Find where the given text appears and provide that cell's center as (x, y) coordinate. 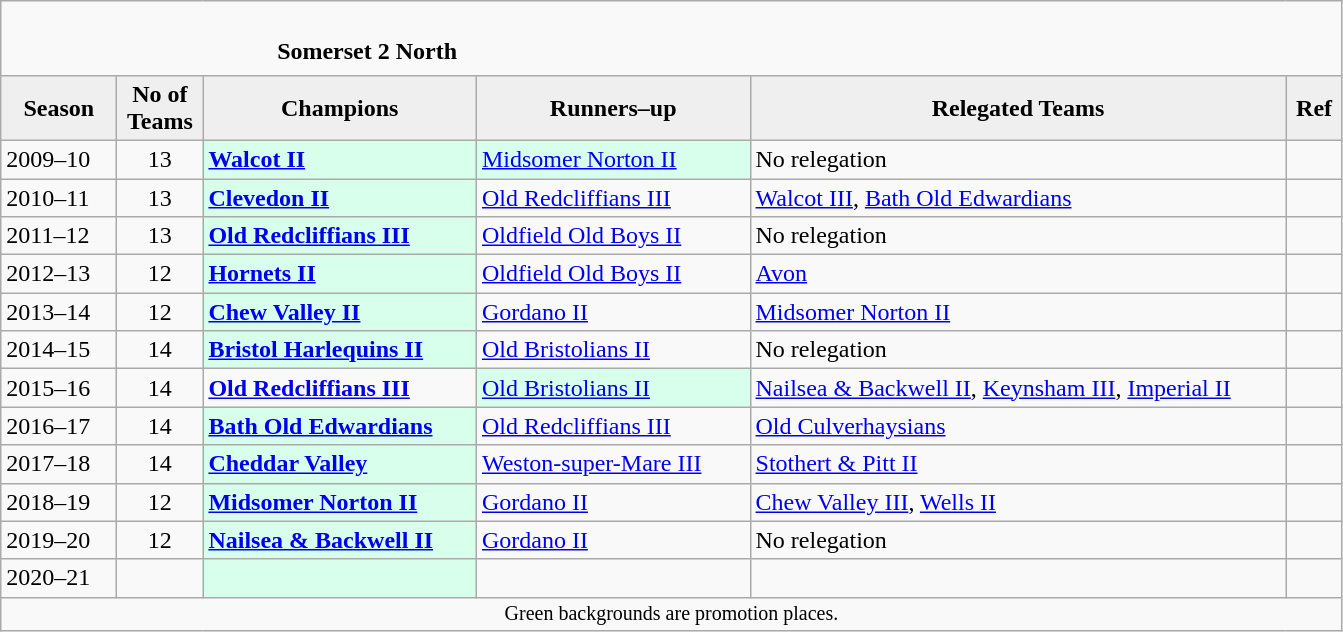
Bath Old Edwardians (340, 426)
2016–17 (59, 426)
Runners–up (613, 108)
2020–21 (59, 578)
Chew Valley II (340, 312)
Bristol Harlequins II (340, 350)
Stothert & Pitt II (1018, 464)
2014–15 (59, 350)
Relegated Teams (1018, 108)
2011–12 (59, 236)
Champions (340, 108)
Hornets II (340, 274)
Clevedon II (340, 197)
Weston-super-Mare III (613, 464)
Avon (1018, 274)
2009–10 (59, 159)
2017–18 (59, 464)
2019–20 (59, 540)
2013–14 (59, 312)
Nailsea & Backwell II (340, 540)
Ref (1314, 108)
2012–13 (59, 274)
Walcot III, Bath Old Edwardians (1018, 197)
Green backgrounds are promotion places. (672, 614)
2015–16 (59, 388)
2018–19 (59, 502)
Chew Valley III, Wells II (1018, 502)
Walcot II (340, 159)
Season (59, 108)
Cheddar Valley (340, 464)
Nailsea & Backwell II, Keynsham III, Imperial II (1018, 388)
No of Teams (160, 108)
2010–11 (59, 197)
Old Culverhaysians (1018, 426)
